Detect which cell encompasses the target text, then output its (x, y) center coordinate. 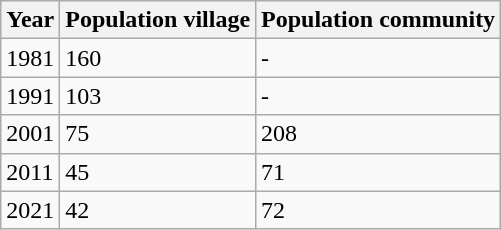
103 (158, 96)
72 (378, 210)
1981 (30, 58)
45 (158, 172)
1991 (30, 96)
Year (30, 20)
208 (378, 134)
71 (378, 172)
2001 (30, 134)
75 (158, 134)
160 (158, 58)
2011 (30, 172)
Population village (158, 20)
Population community (378, 20)
42 (158, 210)
2021 (30, 210)
